From the cell containing the given text, extract its center point as [x, y] coordinate. 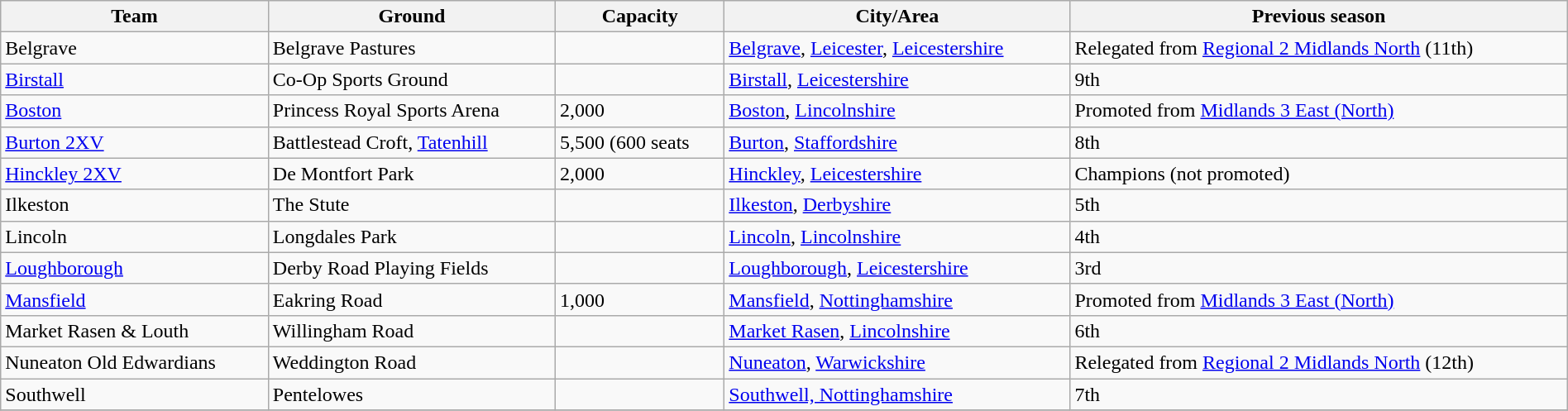
The Stute [412, 205]
8th [1318, 142]
Lincoln [135, 237]
Burton, Staffordshire [897, 142]
Market Rasen, Lincolnshire [897, 331]
City/Area [897, 17]
Birstall [135, 79]
Co-Op Sports Ground [412, 79]
Birstall, Leicestershire [897, 79]
5,500 (600 seats [640, 142]
Champions (not promoted) [1318, 174]
Team [135, 17]
Southwell, Nottinghamshire [897, 394]
Nuneaton Old Edwardians [135, 362]
Boston [135, 111]
Relegated from Regional 2 Midlands North (11th) [1318, 48]
Longdales Park [412, 237]
5th [1318, 205]
Hinckley 2XV [135, 174]
Ilkeston, Derbyshire [897, 205]
Ilkeston [135, 205]
Princess Royal Sports Arena [412, 111]
Burton 2XV [135, 142]
Derby Road Playing Fields [412, 268]
3rd [1318, 268]
Battlestead Croft, Tatenhill [412, 142]
Relegated from Regional 2 Midlands North (12th) [1318, 362]
9th [1318, 79]
Boston, Lincolnshire [897, 111]
Nuneaton, Warwickshire [897, 362]
Previous season [1318, 17]
Belgrave [135, 48]
Belgrave, Leicester, Leicestershire [897, 48]
Loughborough [135, 268]
Hinckley, Leicestershire [897, 174]
Mansfield [135, 299]
Market Rasen & Louth [135, 331]
Capacity [640, 17]
Pentelowes [412, 394]
Lincoln, Lincolnshire [897, 237]
7th [1318, 394]
Southwell [135, 394]
De Montfort Park [412, 174]
Ground [412, 17]
Eakring Road [412, 299]
Mansfield, Nottinghamshire [897, 299]
6th [1318, 331]
Willingham Road [412, 331]
Loughborough, Leicestershire [897, 268]
1,000 [640, 299]
4th [1318, 237]
Belgrave Pastures [412, 48]
Weddington Road [412, 362]
